Return (X, Y) of the center of cell containing provided text 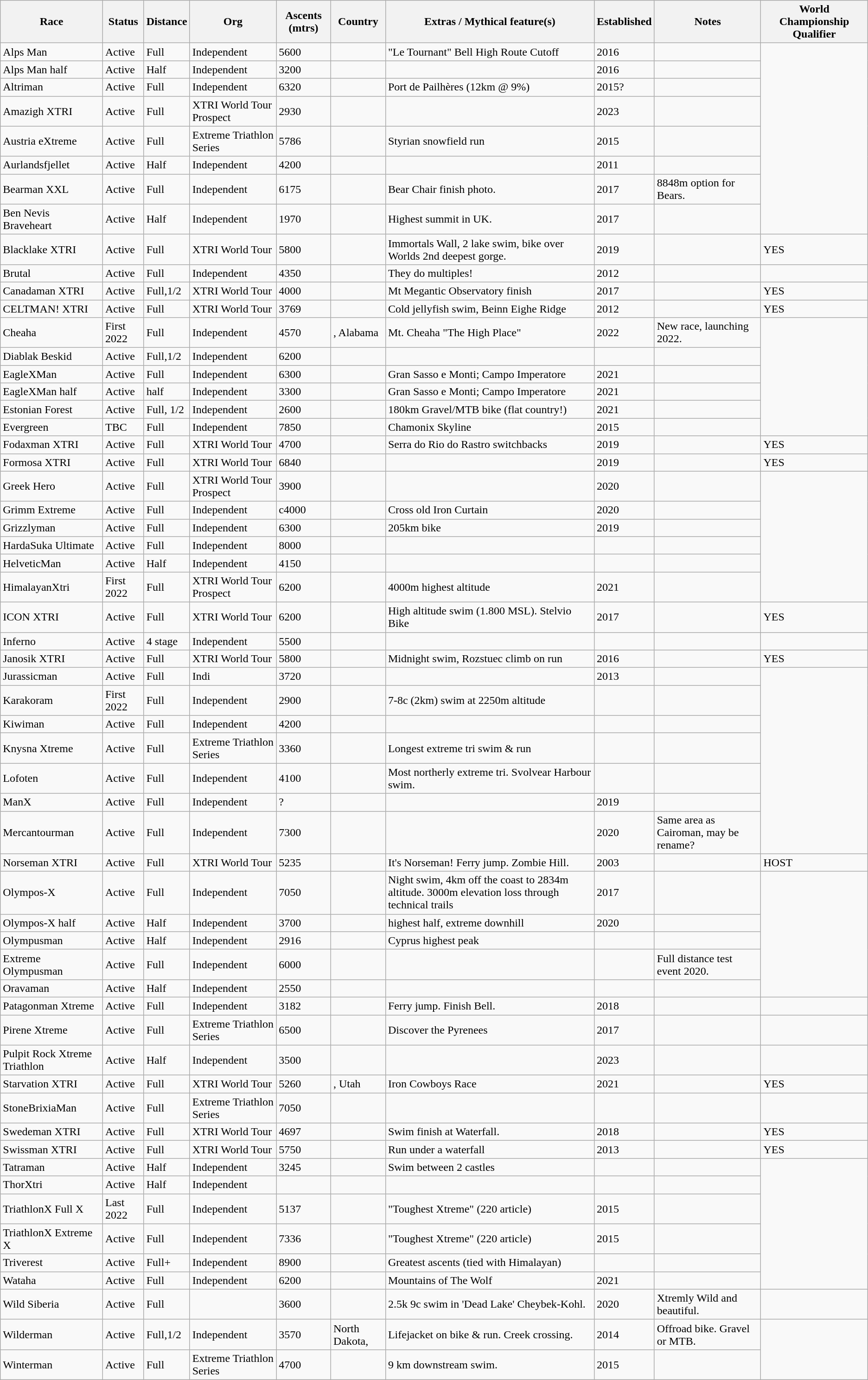
6840 (304, 462)
Offroad bike. Gravel or MTB. (708, 1335)
Canadaman XTRI (52, 291)
Greek Hero (52, 486)
7850 (304, 427)
Notes (708, 22)
Discover the Pyrenees (490, 1029)
Olympos-X half (52, 923)
Established (624, 22)
Mt Megantic Observatory finish (490, 291)
180km Gravel/MTB bike (flat country!) (490, 409)
3245 (304, 1167)
CELTMAN! XTRI (52, 308)
3900 (304, 486)
2014 (624, 1335)
Winterman (52, 1364)
Swim finish at Waterfall. (490, 1132)
Lofoten (52, 778)
Mountains of The Wolf (490, 1280)
3769 (304, 308)
EagleXMan half (52, 392)
Serra do Rio do Rastro switchbacks (490, 445)
Alps Man (52, 52)
Wilderman (52, 1335)
ThorXtri (52, 1185)
6000 (304, 965)
Inferno (52, 641)
Xtremly Wild and beautiful. (708, 1304)
Bearman XXL (52, 189)
5500 (304, 641)
Starvation XTRI (52, 1084)
Cold jellyfish swim, Beinn Eighe Ridge (490, 308)
Jurassicman (52, 677)
Full+ (167, 1263)
Aurlandsfjellet (52, 165)
Triverest (52, 1263)
Ferry jump. Finish Bell. (490, 1006)
Swim between 2 castles (490, 1167)
2550 (304, 988)
7300 (304, 832)
ManX (52, 802)
5260 (304, 1084)
Bear Chair finish photo. (490, 189)
205km bike (490, 528)
4000 (304, 291)
Status (123, 22)
HardaSuka Ultimate (52, 545)
3300 (304, 392)
Patagonman Xtreme (52, 1006)
Cross old Iron Curtain (490, 510)
4697 (304, 1132)
Midnight swim, Rozstuec climb on run (490, 659)
World Championship Qualifier (814, 22)
Kiwiman (52, 724)
They do multiples! (490, 273)
2022 (624, 333)
3570 (304, 1335)
4 stage (167, 641)
Most northerly extreme tri. Svolvear Harbour swim. (490, 778)
Ben Nevis Braveheart (52, 219)
5600 (304, 52)
7336 (304, 1239)
2930 (304, 111)
1970 (304, 219)
5750 (304, 1150)
Karakoram (52, 700)
2011 (624, 165)
"Le Tournant" Bell High Route Cutoff (490, 52)
Immortals Wall, 2 lake swim, bike over Worlds 2nd deepest gorge. (490, 249)
Iron Cowboys Race (490, 1084)
Same area as Cairoman, may be rename? (708, 832)
8000 (304, 545)
Altriman (52, 87)
Distance (167, 22)
half (167, 392)
StoneBrixiaMan (52, 1108)
Grimm Extreme (52, 510)
6500 (304, 1029)
5235 (304, 862)
3720 (304, 677)
Pirene Xtreme (52, 1029)
Blacklake XTRI (52, 249)
HimalayanXtri (52, 587)
TBC (123, 427)
Race (52, 22)
7-8c (2km) swim at 2250m altitude (490, 700)
Greatest ascents (tied with Himalayan) (490, 1263)
Amazigh XTRI (52, 111)
Styrian snowfield run (490, 141)
HelveticMan (52, 563)
Chamonix Skyline (490, 427)
Night swim, 4km off the coast to 2834m altitude. 3000m elevation loss through technical trails (490, 893)
Alps Man half (52, 70)
Olympusman (52, 940)
? (304, 802)
Full distance test event 2020. (708, 965)
Formosa XTRI (52, 462)
Pulpit Rock Xtreme Triathlon (52, 1060)
Mt. Cheaha "The High Place" (490, 333)
5137 (304, 1208)
Grizzlyman (52, 528)
New race, launching 2022. (708, 333)
Austria eXtreme (52, 141)
HOST (814, 862)
Oravaman (52, 988)
c4000 (304, 510)
4000m highest altitude (490, 587)
Highest summit in UK. (490, 219)
Extreme Olympusman (52, 965)
4570 (304, 333)
Cyprus highest peak (490, 940)
2600 (304, 409)
6320 (304, 87)
Tatraman (52, 1167)
3200 (304, 70)
highest half, extreme downhill (490, 923)
Knysna Xtreme (52, 748)
Diablak Beskid (52, 357)
4100 (304, 778)
TriathlonX Extreme X (52, 1239)
Mercantourman (52, 832)
Swedeman XTRI (52, 1132)
4350 (304, 273)
2015? (624, 87)
Port de Pailhères (12km @ 9%) (490, 87)
EagleXMan (52, 374)
High altitude swim (1.800 MSL). Stelvio Bike (490, 617)
4150 (304, 563)
Country (358, 22)
Fodaxman XTRI (52, 445)
2900 (304, 700)
3360 (304, 748)
6175 (304, 189)
Full, 1/2 (167, 409)
ICON XTRI (52, 617)
Wild Siberia (52, 1304)
3182 (304, 1006)
3700 (304, 923)
Olympos-X (52, 893)
Indi (233, 677)
North Dakota, (358, 1335)
It's Norseman! Ferry jump. Zombie Hill. (490, 862)
Cheaha (52, 333)
Brutal (52, 273)
5786 (304, 141)
Janosik XTRI (52, 659)
Lifejacket on bike & run. Creek crossing. (490, 1335)
Ascents (mtrs) (304, 22)
2.5k 9c swim in 'Dead Lake' Cheybek-Kohl. (490, 1304)
8848m option for Bears. (708, 189)
3500 (304, 1060)
Swissman XTRI (52, 1150)
Org (233, 22)
2916 (304, 940)
Evergreen (52, 427)
2003 (624, 862)
Estonian Forest (52, 409)
Wataha (52, 1280)
, Utah (358, 1084)
TriathlonX Full X (52, 1208)
9 km downstream swim. (490, 1364)
3600 (304, 1304)
Longest extreme tri swim & run (490, 748)
Extras / Mythical feature(s) (490, 22)
Last 2022 (123, 1208)
, Alabama (358, 333)
8900 (304, 1263)
Run under a waterfall (490, 1150)
Norseman XTRI (52, 862)
